For the text-containing cell, return its midpoint in [X, Y] coordinate format. 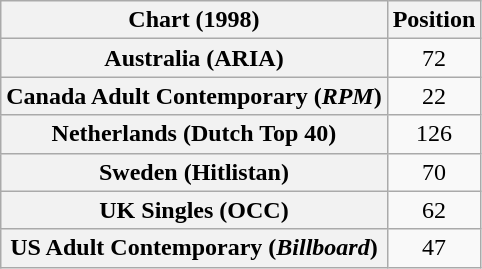
Position [434, 20]
Netherlands (Dutch Top 40) [194, 134]
72 [434, 58]
70 [434, 172]
126 [434, 134]
62 [434, 210]
US Adult Contemporary (Billboard) [194, 248]
Canada Adult Contemporary (RPM) [194, 96]
Chart (1998) [194, 20]
Australia (ARIA) [194, 58]
UK Singles (OCC) [194, 210]
22 [434, 96]
47 [434, 248]
Sweden (Hitlistan) [194, 172]
